Pinpoint the cell where the given text exists, returning its (X, Y) midpoint coordinate. 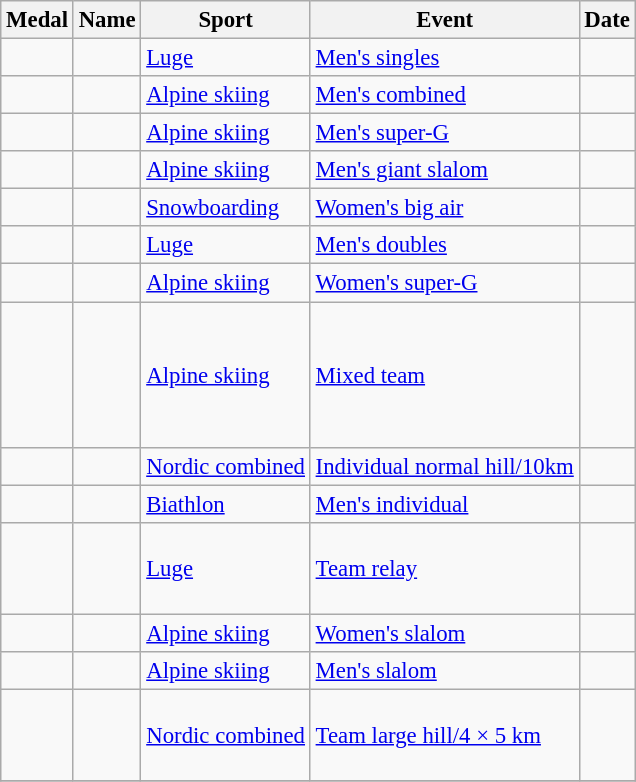
Snowboarding (226, 208)
Men's combined (444, 95)
Sport (226, 20)
Name (107, 20)
Women's super-G (444, 283)
Medal (38, 20)
Men's slalom (444, 671)
Individual normal hill/10km (444, 466)
Team large hill/4 × 5 km (444, 735)
Event (444, 20)
Men's doubles (444, 245)
Women's slalom (444, 633)
Men's super-G (444, 133)
Men's giant slalom (444, 170)
Men's individual (444, 504)
Biathlon (226, 504)
Team relay (444, 568)
Women's big air (444, 208)
Men's singles (444, 58)
Mixed team (444, 375)
Date (607, 20)
